Provide the [X, Y] coordinate of the cell's center where the given text is located.  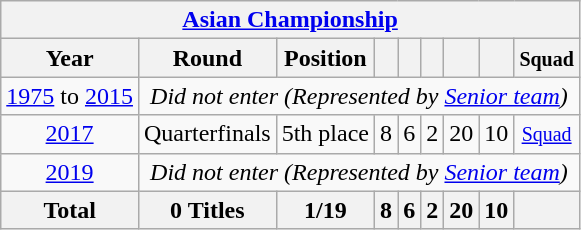
1/19 [325, 210]
2019 [70, 172]
0 Titles [207, 210]
Year [70, 58]
Quarterfinals [207, 134]
1975 to 2015 [70, 96]
5th place [325, 134]
2017 [70, 134]
Total [70, 210]
Asian Championship [290, 20]
Position [325, 58]
Round [207, 58]
